Find where the given text appears and provide that cell's center as [X, Y] coordinate. 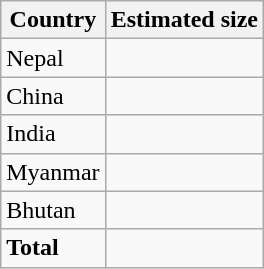
Nepal [53, 58]
Bhutan [53, 210]
Total [53, 248]
India [53, 134]
Myanmar [53, 172]
Country [53, 20]
Estimated size [184, 20]
China [53, 96]
